Output the (X, Y) coordinate of the center of the cell containing the given text.  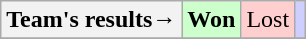
Won (212, 20)
Team's results→ (92, 20)
Lost (268, 20)
